Pinpoint the cell where the given text exists, returning its [x, y] midpoint coordinate. 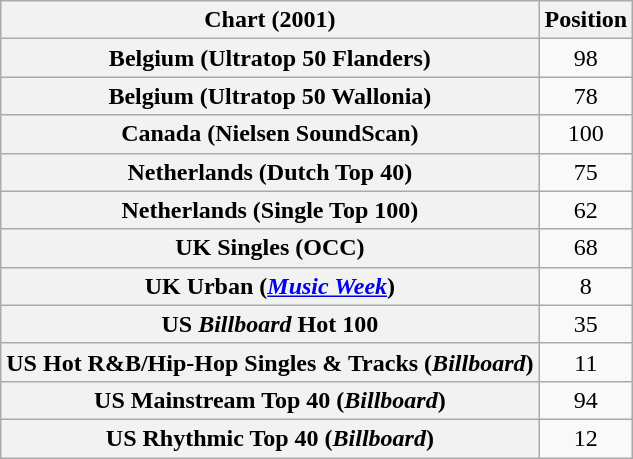
Canada (Nielsen SoundScan) [270, 134]
Netherlands (Single Top 100) [270, 210]
US Billboard Hot 100 [270, 324]
62 [586, 210]
75 [586, 172]
UK Singles (OCC) [270, 248]
UK Urban (Music Week) [270, 286]
68 [586, 248]
35 [586, 324]
8 [586, 286]
Belgium (Ultratop 50 Wallonia) [270, 96]
94 [586, 400]
98 [586, 58]
Netherlands (Dutch Top 40) [270, 172]
Chart (2001) [270, 20]
US Hot R&B/Hip-Hop Singles & Tracks (Billboard) [270, 362]
US Rhythmic Top 40 (Billboard) [270, 438]
Belgium (Ultratop 50 Flanders) [270, 58]
11 [586, 362]
US Mainstream Top 40 (Billboard) [270, 400]
78 [586, 96]
100 [586, 134]
Position [586, 20]
12 [586, 438]
